Detect which cell encompasses the target text, then output its (X, Y) center coordinate. 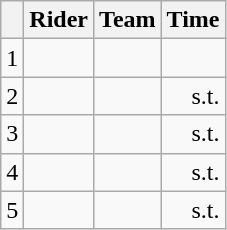
3 (12, 134)
5 (12, 210)
4 (12, 172)
Time (193, 20)
2 (12, 96)
Team (128, 20)
1 (12, 58)
Rider (59, 20)
